Provide the (x, y) coordinate of the cell's center where the given text is located.  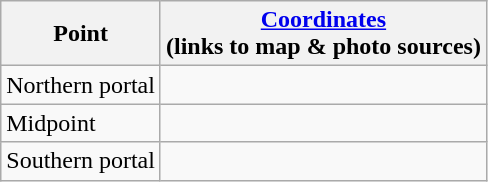
Point (81, 34)
Coordinates(links to map & photo sources) (323, 34)
Southern portal (81, 161)
Midpoint (81, 123)
Northern portal (81, 85)
